Locate the cell with the specified text and output its [x, y] center coordinate. 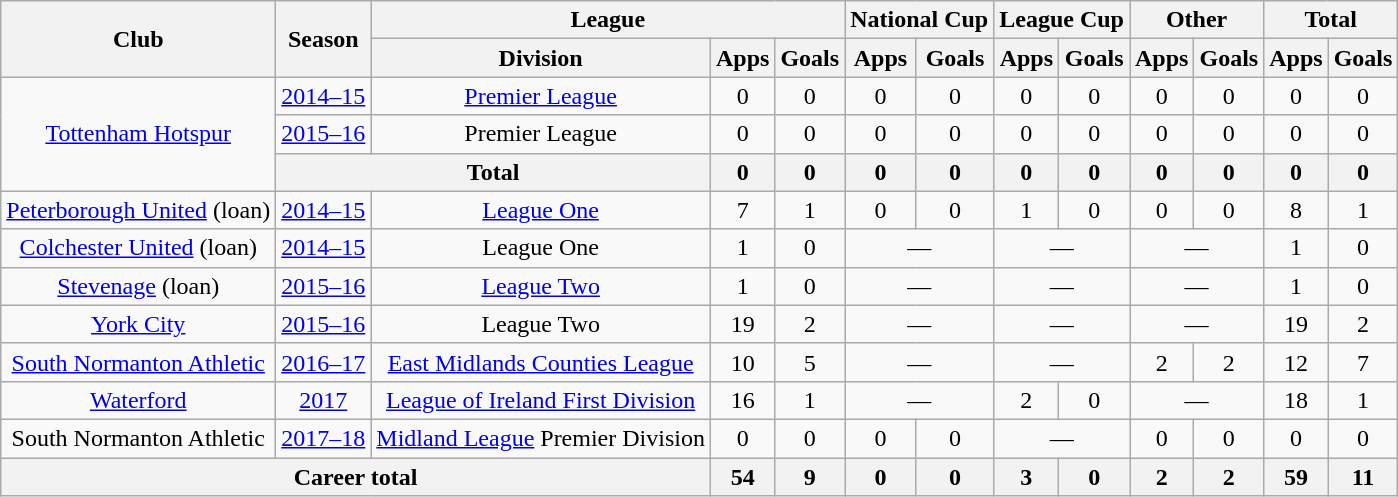
2017 [324, 400]
11 [1363, 477]
54 [742, 477]
Peterborough United (loan) [138, 210]
National Cup [920, 20]
Tottenham Hotspur [138, 134]
18 [1296, 400]
League Cup [1062, 20]
York City [138, 324]
Other [1197, 20]
Waterford [138, 400]
3 [1026, 477]
Stevenage (loan) [138, 286]
Midland League Premier Division [541, 438]
16 [742, 400]
Career total [356, 477]
5 [810, 362]
Colchester United (loan) [138, 248]
Division [541, 58]
2016–17 [324, 362]
Season [324, 39]
10 [742, 362]
2017–18 [324, 438]
8 [1296, 210]
9 [810, 477]
East Midlands Counties League [541, 362]
59 [1296, 477]
League [608, 20]
League of Ireland First Division [541, 400]
12 [1296, 362]
Club [138, 39]
